Capture the cell that displays the provided text and extract its [x, y] central coordinate. 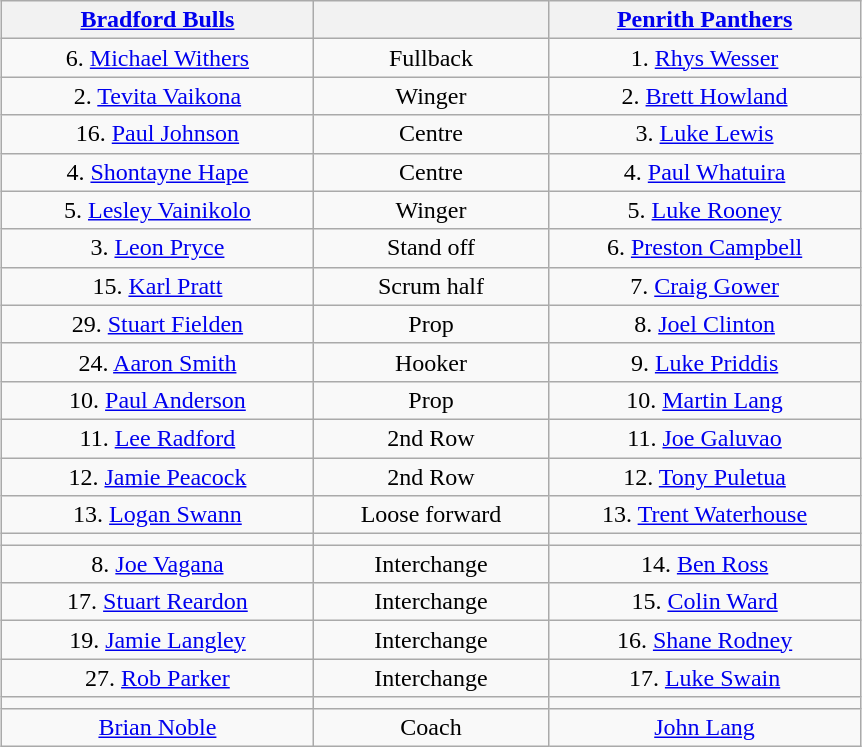
19. Jamie Langley [158, 640]
14. Ben Ross [704, 564]
27. Rob Parker [158, 678]
12. Jamie Peacock [158, 477]
5. Lesley Vainikolo [158, 210]
2. Tevita Vaikona [158, 96]
6. Michael Withers [158, 58]
16. Paul Johnson [158, 134]
13. Trent Waterhouse [704, 515]
8. Joel Clinton [704, 324]
Stand off [431, 248]
Fullback [431, 58]
Coach [431, 727]
Scrum half [431, 286]
9. Luke Priddis [704, 362]
15. Colin Ward [704, 602]
Bradford Bulls [158, 20]
17. Stuart Reardon [158, 602]
Brian Noble [158, 727]
29. Stuart Fielden [158, 324]
24. Aaron Smith [158, 362]
2. Brett Howland [704, 96]
John Lang [704, 727]
17. Luke Swain [704, 678]
10. Paul Anderson [158, 400]
11. Joe Galuvao [704, 438]
16. Shane Rodney [704, 640]
8. Joe Vagana [158, 564]
12. Tony Puletua [704, 477]
3. Luke Lewis [704, 134]
Hooker [431, 362]
1. Rhys Wesser [704, 58]
4. Shontayne Hape [158, 172]
7. Craig Gower [704, 286]
11. Lee Radford [158, 438]
Penrith Panthers [704, 20]
4. Paul Whatuira [704, 172]
5. Luke Rooney [704, 210]
15. Karl Pratt [158, 286]
10. Martin Lang [704, 400]
6. Preston Campbell [704, 248]
13. Logan Swann [158, 515]
3. Leon Pryce [158, 248]
Loose forward [431, 515]
